Locate the cell with the specified text and output its [x, y] center coordinate. 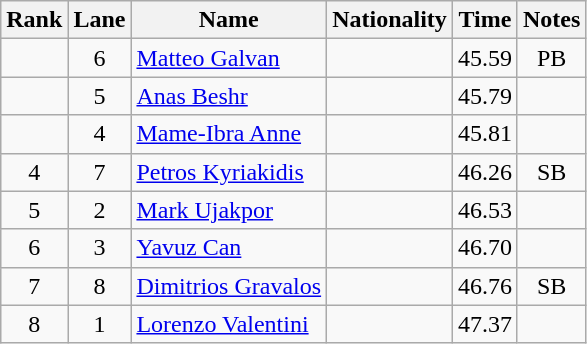
45.59 [484, 58]
3 [100, 248]
Mark Ujakpor [229, 210]
Yavuz Can [229, 248]
Dimitrios Gravalos [229, 286]
46.26 [484, 172]
46.53 [484, 210]
Petros Kyriakidis [229, 172]
1 [100, 324]
Name [229, 20]
45.81 [484, 134]
Mame-Ibra Anne [229, 134]
46.70 [484, 248]
47.37 [484, 324]
Time [484, 20]
46.76 [484, 286]
Matteo Galvan [229, 58]
Nationality [390, 20]
Anas Beshr [229, 96]
Lorenzo Valentini [229, 324]
PB [551, 58]
Notes [551, 20]
45.79 [484, 96]
Lane [100, 20]
2 [100, 210]
Rank [34, 20]
